Detect which cell encompasses the target text, then output its [x, y] center coordinate. 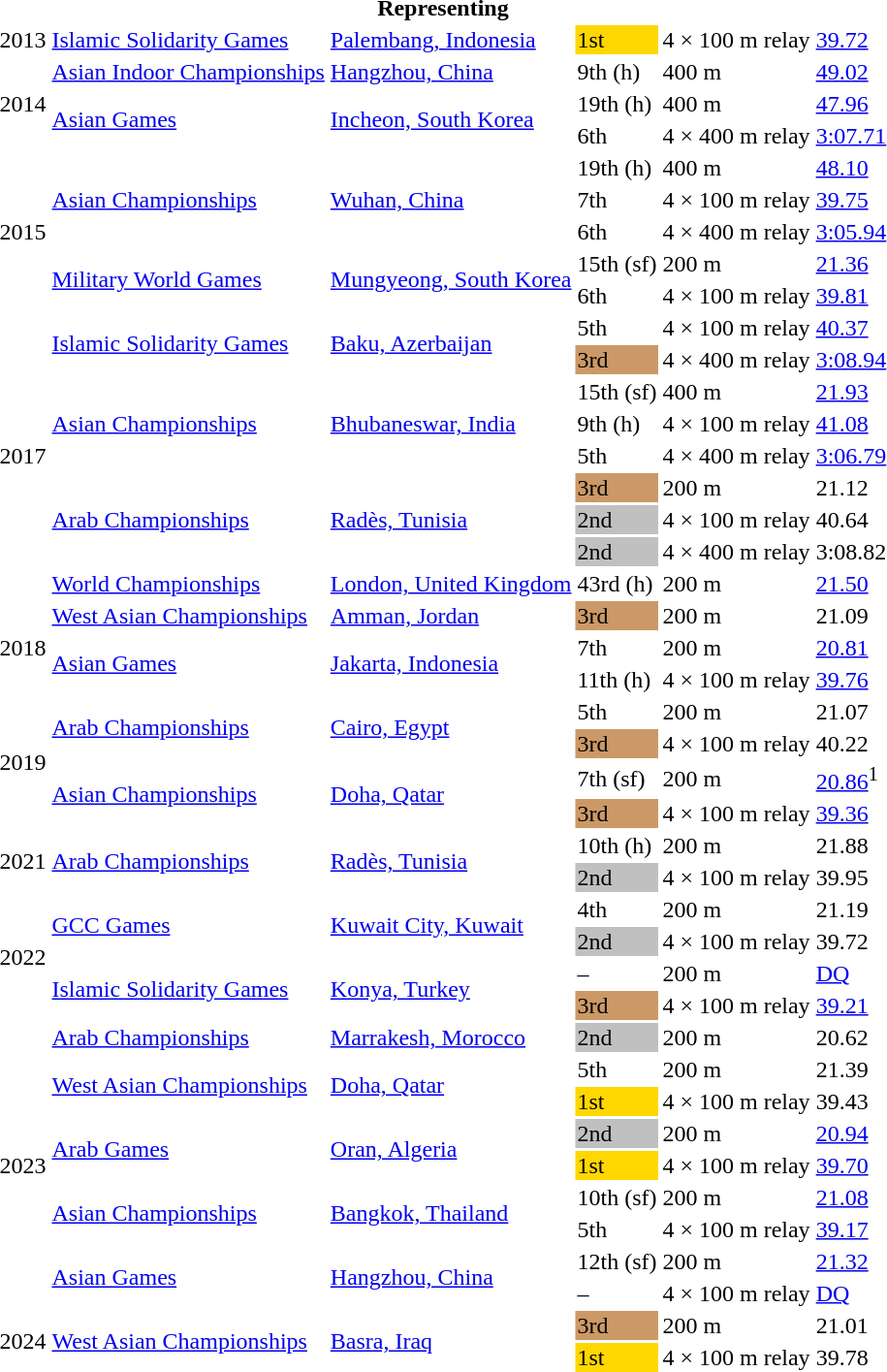
Arab Games [188, 1150]
Asian Indoor Championships [188, 72]
Incheon, South Korea [451, 120]
7th (sf) [617, 779]
43rd (h) [617, 584]
Baku, Azerbaijan [451, 343]
4th [617, 909]
Palembang, Indonesia [451, 40]
Bhubaneswar, India [451, 424]
Konya, Turkey [451, 989]
World Championships [188, 584]
11th (h) [617, 680]
Amman, Jordan [451, 616]
10th (sf) [617, 1197]
London, United Kingdom [451, 584]
Basra, Iraq [451, 1342]
12th (sf) [617, 1261]
Jakarta, Indonesia [451, 663]
Bangkok, Thailand [451, 1214]
Military World Games [188, 279]
GCC Games [188, 925]
Oran, Algeria [451, 1150]
Kuwait City, Kuwait [451, 925]
Marrakesh, Morocco [451, 1037]
Mungyeong, South Korea [451, 279]
10th (h) [617, 846]
Cairo, Egypt [451, 727]
Wuhan, China [451, 200]
